Search for the cell housing the specified text and yield its [X, Y] center coordinate. 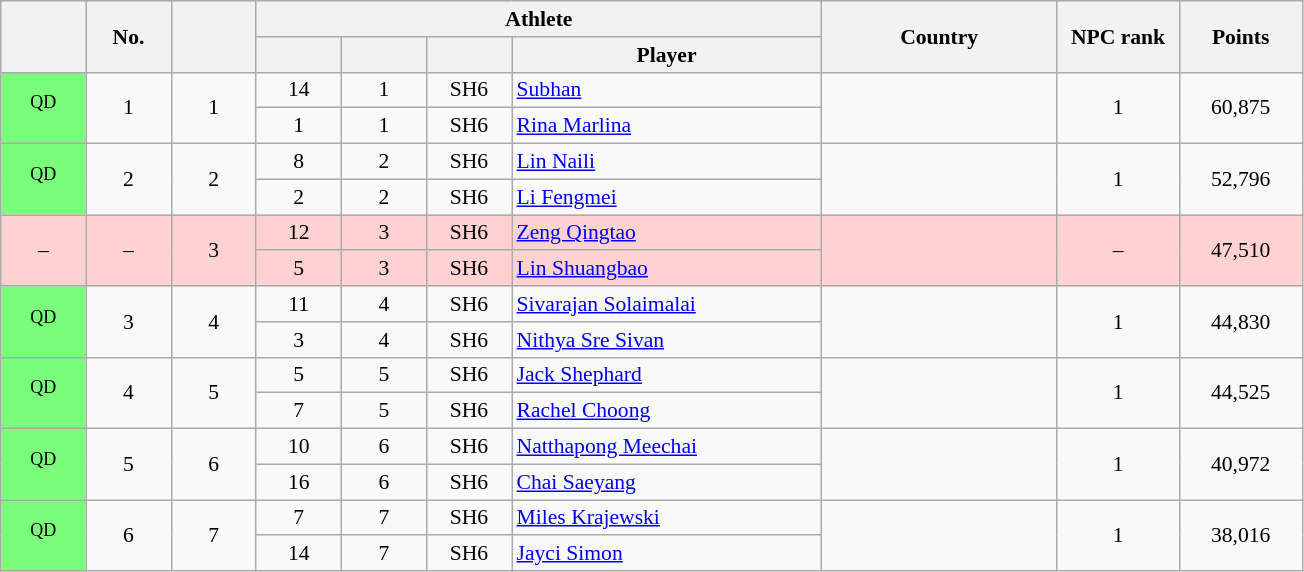
Rachel Choong [667, 411]
60,875 [1240, 108]
8 [298, 162]
52,796 [1240, 180]
Lin Shuangbao [667, 269]
Lin Naili [667, 162]
Subhan [667, 90]
Country [940, 36]
Athlete [539, 19]
Jayci Simon [667, 554]
Player [667, 55]
10 [298, 447]
Jack Shephard [667, 375]
16 [298, 482]
40,972 [1240, 464]
12 [298, 233]
44,525 [1240, 392]
11 [298, 304]
38,016 [1240, 536]
Miles Krajewski [667, 518]
Sivarajan Solaimalai [667, 304]
Zeng Qingtao [667, 233]
Rina Marlina [667, 126]
Li Fengmei [667, 197]
44,830 [1240, 322]
Points [1240, 36]
Chai Saeyang [667, 482]
47,510 [1240, 250]
NPC rank [1118, 36]
Nithya Sre Sivan [667, 340]
Natthapong Meechai [667, 447]
No. [128, 36]
